Return (X, Y) of the center of cell containing provided text 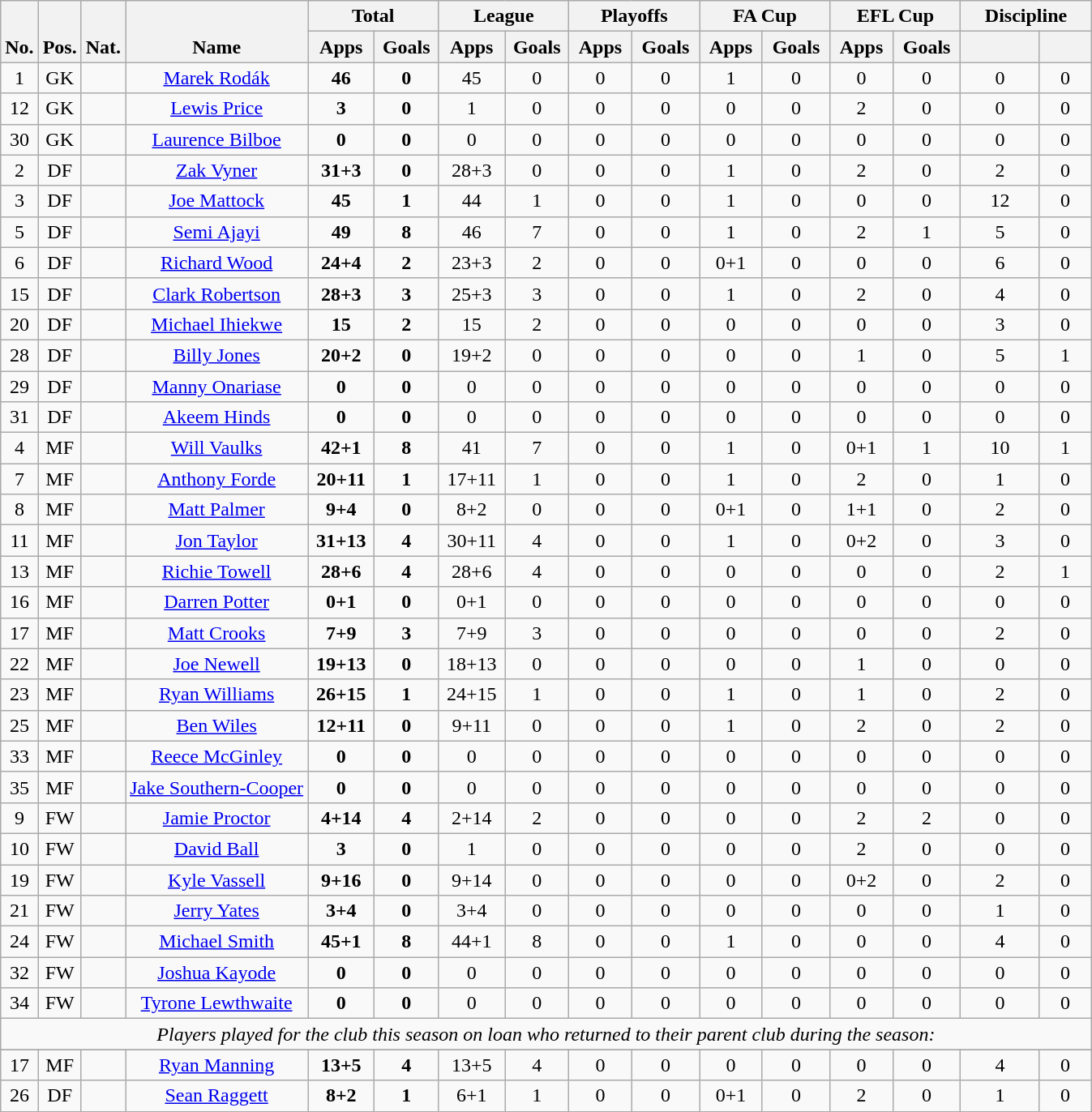
David Ball (217, 849)
35 (19, 787)
9+4 (341, 510)
33 (19, 756)
19+2 (472, 355)
31 (19, 417)
24+15 (472, 695)
30 (19, 139)
9+11 (472, 725)
24 (19, 942)
34 (19, 1003)
9 (19, 818)
Jamie Proctor (217, 818)
Nat. (103, 32)
28 (19, 355)
22 (19, 664)
Michael Ihiekwe (217, 324)
Joe Newell (217, 664)
13 (19, 571)
29 (19, 387)
25+3 (472, 293)
Michael Smith (217, 942)
23+3 (472, 263)
9+14 (472, 879)
Lewis Price (217, 109)
Total (373, 16)
24+4 (341, 263)
30+11 (472, 541)
Ryan Manning (217, 1065)
20+11 (341, 479)
1+1 (861, 510)
Marek Rodák (217, 78)
Laurence Bilboe (217, 139)
Pos. (60, 32)
EFL Cup (895, 16)
23 (19, 695)
26 (19, 1096)
Ben Wiles (217, 725)
Manny Onariase (217, 387)
Matt Crooks (217, 633)
31+3 (341, 170)
41 (472, 448)
Matt Palmer (217, 510)
Playoffs (634, 16)
Kyle Vassell (217, 879)
17+11 (472, 479)
18+13 (472, 664)
42+1 (341, 448)
Anthony Forde (217, 479)
Reece McGinley (217, 756)
Discipline (1026, 16)
Ryan Williams (217, 695)
No. (19, 32)
4+14 (341, 818)
21 (19, 911)
Zak Vyner (217, 170)
Players played for the club this season on loan who returned to their parent club during the season: (546, 1034)
25 (19, 725)
26+15 (341, 695)
19 (19, 879)
Richie Towell (217, 571)
49 (341, 232)
Darren Potter (217, 602)
19+13 (341, 664)
45+1 (341, 942)
12+11 (341, 725)
Sean Raggett (217, 1096)
FA Cup (765, 16)
44+1 (472, 942)
Jerry Yates (217, 911)
Tyrone Lewthwaite (217, 1003)
League (504, 16)
Will Vaulks (217, 448)
Billy Jones (217, 355)
20 (19, 324)
32 (19, 973)
Jon Taylor (217, 541)
Name (217, 32)
Clark Robertson (217, 293)
6+1 (472, 1096)
Semi Ajayi (217, 232)
44 (472, 201)
20+2 (341, 355)
Jake Southern-Cooper (217, 787)
9+16 (341, 879)
Richard Wood (217, 263)
Akeem Hinds (217, 417)
16 (19, 602)
Joe Mattock (217, 201)
31+13 (341, 541)
Joshua Kayode (217, 973)
11 (19, 541)
2+14 (472, 818)
